For the text-containing cell, return its midpoint in [X, Y] coordinate format. 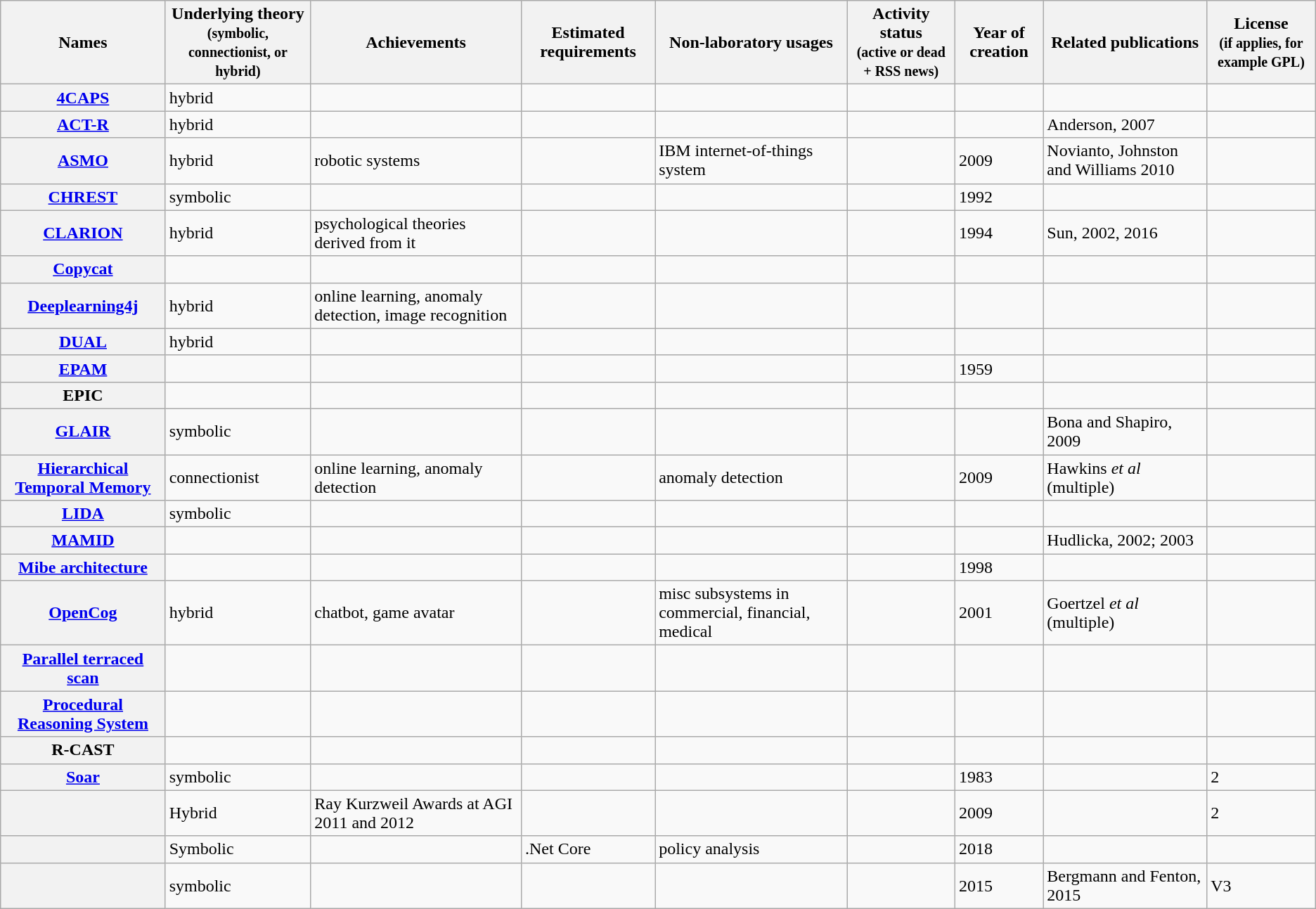
Novianto, Johnston and Williams 2010 [1125, 160]
Hudlicka, 2002; 2003 [1125, 541]
Hybrid [238, 813]
DUAL [83, 342]
1994 [998, 233]
2018 [998, 849]
OpenCog [83, 613]
.Net Core [588, 849]
EPAM [83, 368]
ASMO [83, 160]
Parallel terraced scan [83, 668]
CHREST [83, 197]
1983 [998, 777]
Bergmann and Fenton, 2015 [1125, 886]
2001 [998, 613]
Bona and Shapiro, 2009 [1125, 432]
Hawkins et al (multiple) [1125, 477]
GLAIR [83, 432]
ACT-R [83, 124]
online learning, anomaly detection [416, 477]
Sun, 2002, 2016 [1125, 233]
Underlying theory(symbolic, connectionist, or hybrid) [238, 42]
MAMID [83, 541]
V3 [1261, 886]
4CAPS [83, 98]
chatbot, game avatar [416, 613]
2015 [998, 886]
License(if applies, for example GPL) [1261, 42]
Year of creation [998, 42]
anomaly detection [751, 477]
Ray Kurzweil Awards at AGI 2011 and 2012 [416, 813]
Soar [83, 777]
CLARION [83, 233]
Anderson, 2007 [1125, 124]
online learning, anomaly detection, image recognition [416, 305]
Procedural Reasoning System [83, 714]
1998 [998, 567]
Hierarchical Temporal Memory [83, 477]
psychological theories derived from it [416, 233]
Deeplearning4j [83, 305]
EPIC [83, 395]
robotic systems [416, 160]
misc subsystems in commercial, financial, medical [751, 613]
policy analysis [751, 849]
Estimated requirements [588, 42]
Activity status(active or dead + RSS news) [901, 42]
Mibe architecture [83, 567]
Goertzel et al (multiple) [1125, 613]
Names [83, 42]
Non-laboratory usages [751, 42]
1959 [998, 368]
connectionist [238, 477]
IBM internet-of-things system [751, 160]
LIDA [83, 514]
R-CAST [83, 750]
1992 [998, 197]
Related publications [1125, 42]
Copycat [83, 269]
Achievements [416, 42]
Symbolic [238, 849]
